Search for the cell housing the specified text and yield its [x, y] center coordinate. 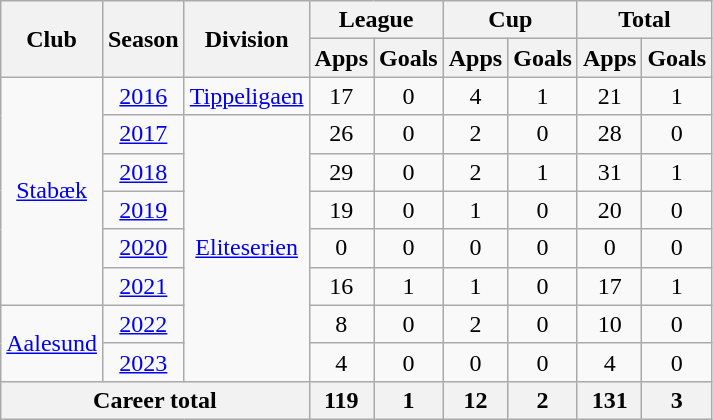
2017 [143, 134]
2018 [143, 172]
Stabæk [52, 191]
2016 [143, 96]
21 [609, 96]
29 [341, 172]
119 [341, 400]
19 [341, 210]
Season [143, 39]
Tippeligaen [246, 96]
League [376, 20]
2020 [143, 248]
2022 [143, 324]
20 [609, 210]
8 [341, 324]
2023 [143, 362]
10 [609, 324]
31 [609, 172]
Aalesund [52, 343]
2019 [143, 210]
3 [677, 400]
2021 [143, 286]
16 [341, 286]
Cup [510, 20]
28 [609, 134]
Eliteserien [246, 248]
Total [644, 20]
Division [246, 39]
Club [52, 39]
12 [475, 400]
Career total [155, 400]
131 [609, 400]
26 [341, 134]
